Capture the cell that displays the provided text and extract its (x, y) central coordinate. 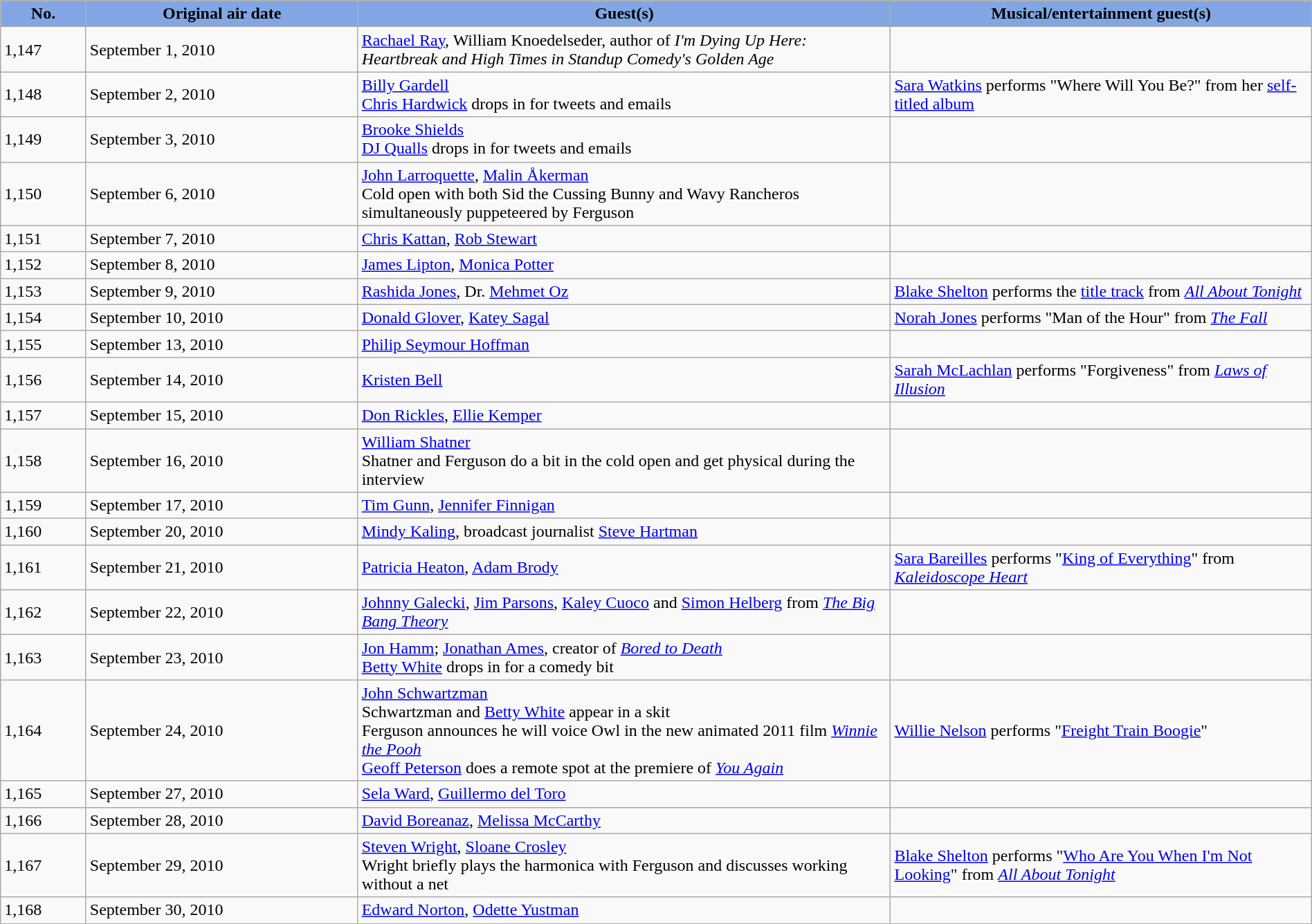
Sara Watkins performs "Where Will You Be?" from her self-titled album (1101, 94)
William ShatnerShatner and Ferguson do a bit in the cold open and get physical during the interview (624, 461)
Sela Ward, Guillermo del Toro (624, 794)
1,149 (44, 140)
Original air date (221, 14)
Musical/entertainment guest(s) (1101, 14)
Philip Seymour Hoffman (624, 344)
Sarah McLachlan performs "Forgiveness" from Laws of Illusion (1101, 379)
September 16, 2010 (221, 461)
Blake Shelton performs "Who Are You When I'm Not Looking" from All About Tonight (1101, 865)
September 13, 2010 (221, 344)
1,162 (44, 613)
1,160 (44, 532)
1,163 (44, 657)
September 9, 2010 (221, 291)
Tim Gunn, Jennifer Finnigan (624, 506)
September 28, 2010 (221, 820)
Chris Kattan, Rob Stewart (624, 239)
Edward Norton, Odette Yustman (624, 910)
September 6, 2010 (221, 194)
September 23, 2010 (221, 657)
1,167 (44, 865)
Brooke ShieldsDJ Qualls drops in for tweets and emails (624, 140)
1,154 (44, 317)
September 21, 2010 (221, 567)
1,155 (44, 344)
September 8, 2010 (221, 265)
Mindy Kaling, broadcast journalist Steve Hartman (624, 532)
1,151 (44, 239)
Rachael Ray, William Knoedelseder, author of I'm Dying Up Here: Heartbreak and High Times in Standup Comedy's Golden Age (624, 50)
September 30, 2010 (221, 910)
1,153 (44, 291)
No. (44, 14)
1,147 (44, 50)
1,157 (44, 415)
David Boreanaz, Melissa McCarthy (624, 820)
1,159 (44, 506)
Steven Wright, Sloane CrosleyWright briefly plays the harmonica with Ferguson and discusses working without a net (624, 865)
September 22, 2010 (221, 613)
John Larroquette, Malin ÅkermanCold open with both Sid the Cussing Bunny and Wavy Rancheros simultaneously puppeteered by Ferguson (624, 194)
Rashida Jones, Dr. Mehmet Oz (624, 291)
September 20, 2010 (221, 532)
Donald Glover, Katey Sagal (624, 317)
Jon Hamm; Jonathan Ames, creator of Bored to DeathBetty White drops in for a comedy bit (624, 657)
Johnny Galecki, Jim Parsons, Kaley Cuoco and Simon Helberg from The Big Bang Theory (624, 613)
September 17, 2010 (221, 506)
Patricia Heaton, Adam Brody (624, 567)
James Lipton, Monica Potter (624, 265)
September 29, 2010 (221, 865)
Guest(s) (624, 14)
Blake Shelton performs the title track from All About Tonight (1101, 291)
1,150 (44, 194)
1,164 (44, 730)
1,152 (44, 265)
Don Rickles, Ellie Kemper (624, 415)
September 10, 2010 (221, 317)
Norah Jones performs "Man of the Hour" from The Fall (1101, 317)
1,166 (44, 820)
September 24, 2010 (221, 730)
September 15, 2010 (221, 415)
September 1, 2010 (221, 50)
September 7, 2010 (221, 239)
Sara Bareilles performs "King of Everything" from Kaleidoscope Heart (1101, 567)
September 14, 2010 (221, 379)
September 2, 2010 (221, 94)
1,148 (44, 94)
1,156 (44, 379)
1,161 (44, 567)
Billy GardellChris Hardwick drops in for tweets and emails (624, 94)
September 27, 2010 (221, 794)
September 3, 2010 (221, 140)
Willie Nelson performs "Freight Train Boogie" (1101, 730)
1,168 (44, 910)
Kristen Bell (624, 379)
1,158 (44, 461)
1,165 (44, 794)
